Locate the cell with the specified text and output its (x, y) center coordinate. 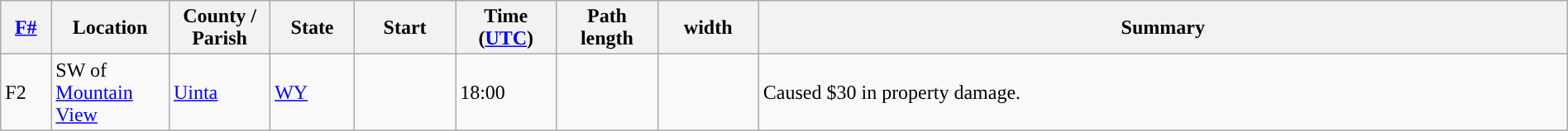
Uinta (219, 92)
Path length (607, 28)
Caused $30 in property damage. (1163, 92)
Summary (1163, 28)
Start (404, 28)
SW of Mountain View (111, 92)
WY (313, 92)
Location (111, 28)
F# (26, 28)
width (708, 28)
State (313, 28)
County / Parish (219, 28)
18:00 (506, 92)
F2 (26, 92)
Time (UTC) (506, 28)
